Identify which cell holds the provided text, then report its (X, Y) central coordinate. 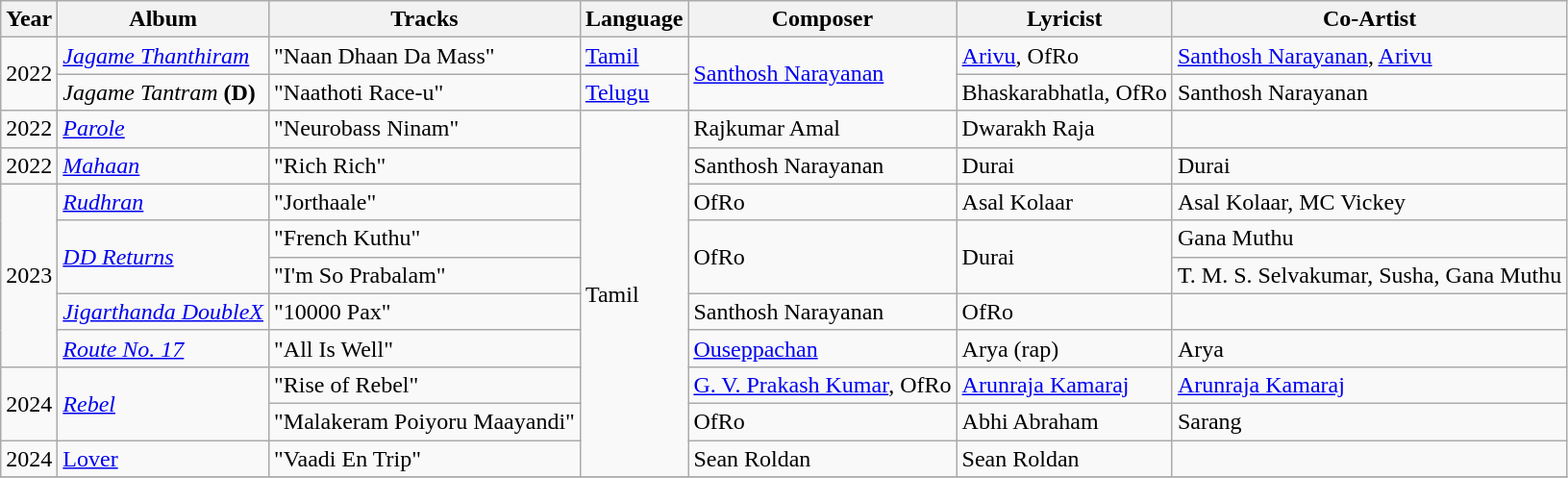
"All Is Well" (425, 348)
Dwarakh Raja (1064, 129)
"Naathoti Race-u" (425, 92)
Jigarthanda DoubleX (163, 312)
G. V. Prakash Kumar, OfRo (823, 385)
Route No. 17 (163, 348)
Gana Muthu (1369, 239)
Rebel (163, 403)
Jagame Thanthiram (163, 56)
Santhosh Narayanan, Arivu (1369, 56)
Jagame Tantram (D) (163, 92)
Year (29, 19)
"Vaadi En Trip" (425, 459)
Tracks (425, 19)
"I'm So Prabalam" (425, 275)
Album (163, 19)
"10000 Pax" (425, 312)
Composer (823, 19)
"Rise of Rebel" (425, 385)
Co-Artist (1369, 19)
DD Returns (163, 257)
Telugu (634, 92)
"Rich Rich" (425, 165)
Sarang (1369, 421)
Rudhran (163, 202)
"Naan Dhaan Da Mass" (425, 56)
Rajkumar Amal (823, 129)
"French Kuthu" (425, 239)
Asal Kolaar (1064, 202)
Parole (163, 129)
2023 (29, 275)
Arivu, OfRo (1064, 56)
Arya (1369, 348)
Language (634, 19)
"Neurobass Ninam" (425, 129)
Asal Kolaar, MC Vickey (1369, 202)
Ouseppachan (823, 348)
"Malakeram Poiyoru Maayandi" (425, 421)
Lover (163, 459)
Bhaskarabhatla, OfRo (1064, 92)
Lyricist (1064, 19)
T. M. S. Selvakumar, Susha, Gana Muthu (1369, 275)
Arya (rap) (1064, 348)
"Jorthaale" (425, 202)
Abhi Abraham (1064, 421)
Mahaan (163, 165)
